Detect which cell encompasses the target text, then output its [X, Y] center coordinate. 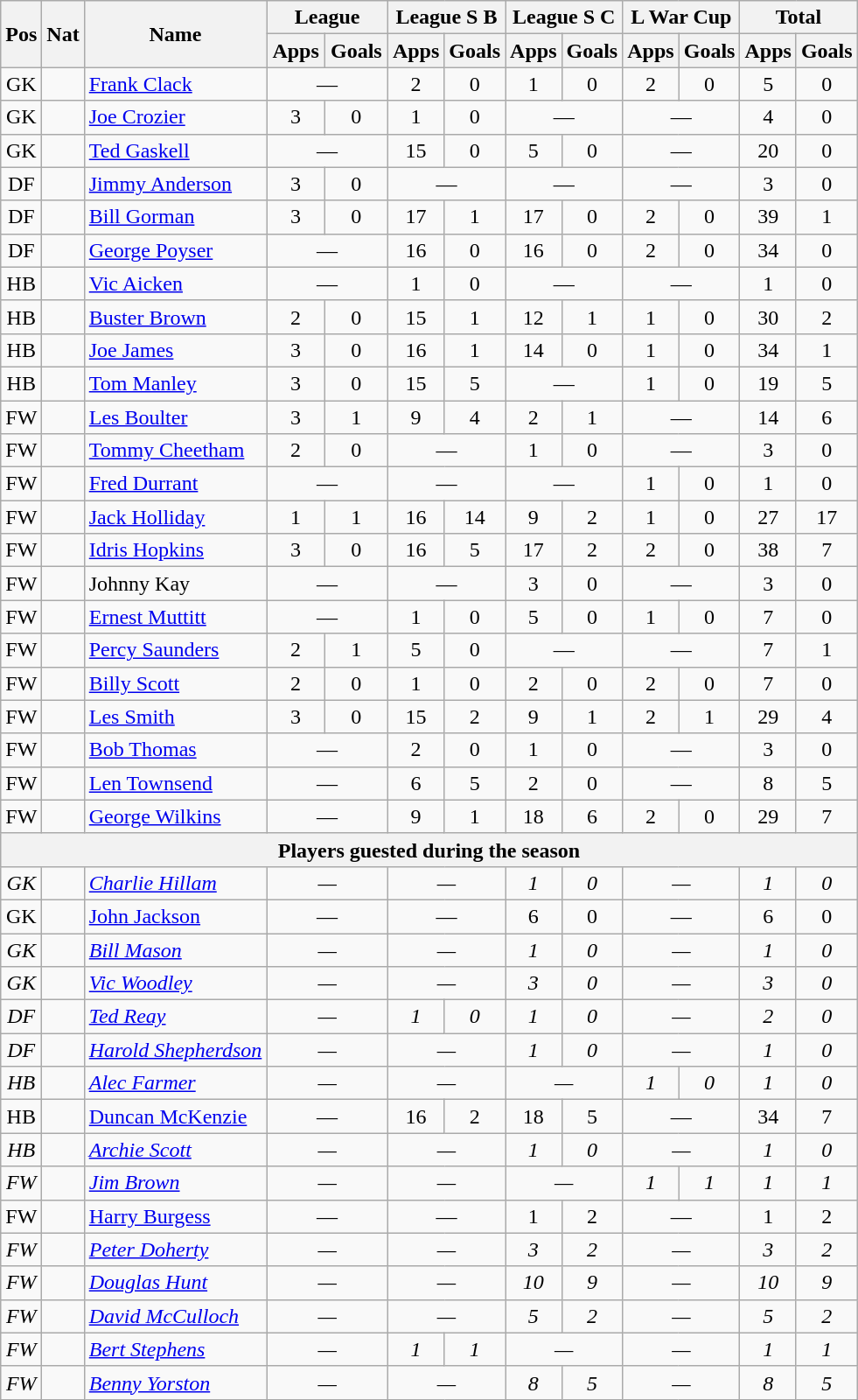
Harry Burgess [175, 1216]
Players guested during the season [429, 850]
Buster Brown [175, 317]
Vic Aicken [175, 283]
Charlie Hillam [175, 883]
39 [768, 217]
Total [799, 17]
Tom Manley [175, 383]
27 [768, 517]
38 [768, 550]
Ernest Muttitt [175, 617]
David McCulloch [175, 1316]
League [327, 17]
Ted Gaskell [175, 150]
Nat [63, 34]
Bob Thomas [175, 750]
Name [175, 34]
George Wilkins [175, 816]
Alec Farmer [175, 1083]
Idris Hopkins [175, 550]
Harold Shepherdson [175, 1050]
Jack Holliday [175, 517]
League S C [564, 17]
20 [768, 150]
Billy Scott [175, 683]
Johnny Kay [175, 584]
Vic Woodley [175, 983]
Bert Stephens [175, 1349]
Douglas Hunt [175, 1283]
Fred Durrant [175, 484]
Jim Brown [175, 1183]
George Poyser [175, 250]
Archie Scott [175, 1150]
Joe James [175, 350]
Les Smith [175, 717]
Benny Yorston [175, 1382]
Joe Crozier [175, 117]
12 [534, 317]
L War Cup [681, 17]
Percy Saunders [175, 650]
Bill Mason [175, 949]
30 [768, 317]
Pos [21, 34]
Len Townsend [175, 783]
Jimmy Anderson [175, 184]
Duncan McKenzie [175, 1116]
19 [768, 383]
Frank Clack [175, 84]
Bill Gorman [175, 217]
John Jackson [175, 916]
League S B [446, 17]
Peter Doherty [175, 1249]
Les Boulter [175, 417]
Ted Reay [175, 1017]
Tommy Cheetham [175, 451]
